Provide the [X, Y] coordinate of the cell's center where the given text is located.  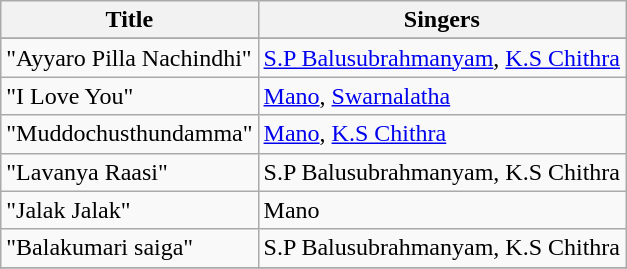
"Lavanya Raasi" [130, 172]
Mano [442, 210]
"I Love You" [130, 96]
"Ayyaro Pilla Nachindhi" [130, 58]
Singers [442, 20]
Mano, K.S Chithra [442, 134]
"Jalak Jalak" [130, 210]
Mano, Swarnalatha [442, 96]
"Muddochusthundamma" [130, 134]
Title [130, 20]
"Balakumari saiga" [130, 248]
